Capture the cell that displays the provided text and extract its (x, y) central coordinate. 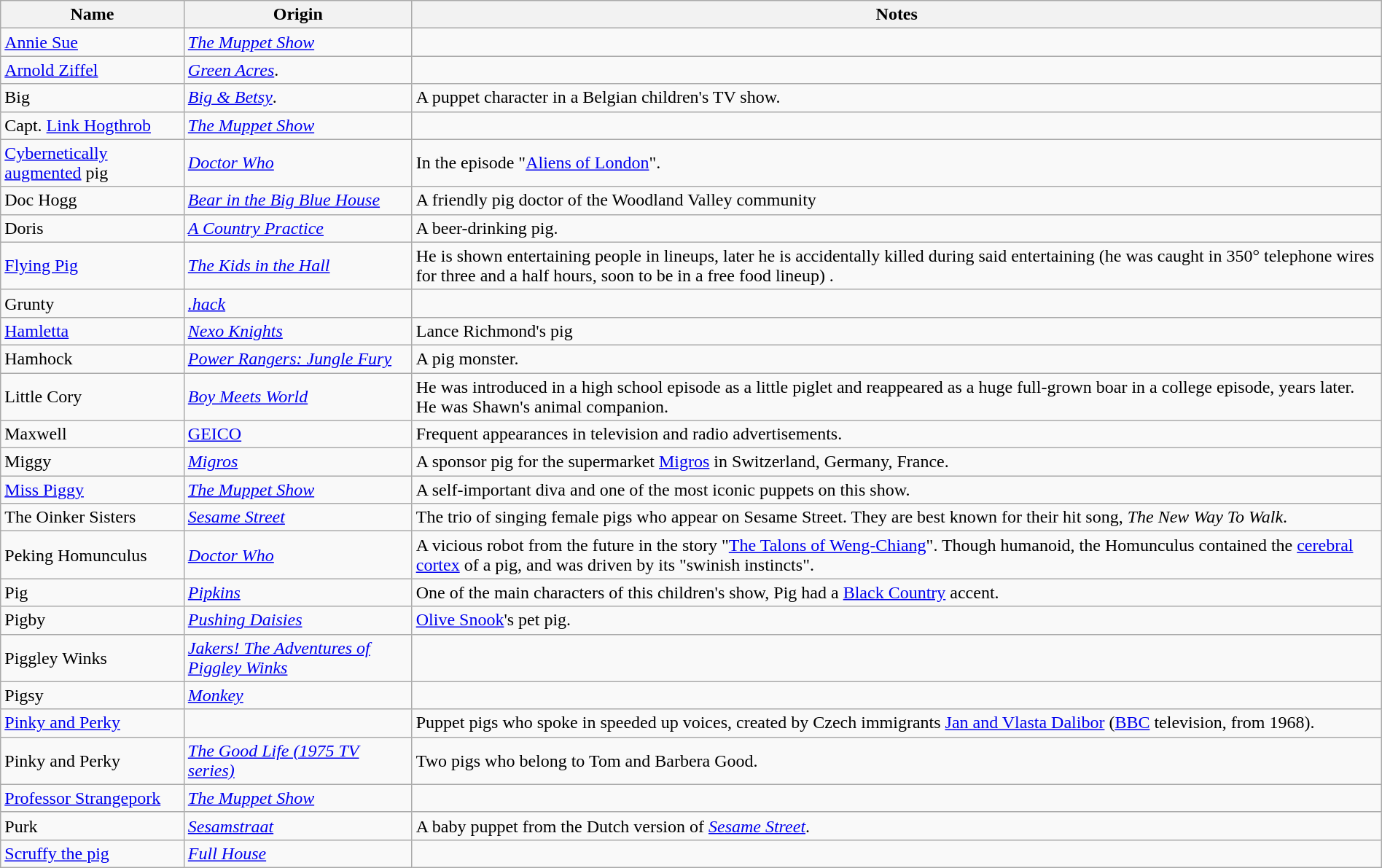
A self-important diva and one of the most iconic puppets on this show. (897, 490)
Migros (297, 462)
Grunty (93, 303)
Cybernetically augmented pig (93, 163)
Doc Hogg (93, 200)
Notes (897, 15)
Purk (93, 826)
Professor Strangepork (93, 798)
Power Rangers: Jungle Fury (297, 359)
A beer-drinking pig. (897, 228)
Miss Piggy (93, 490)
The Oinker Sisters (93, 517)
Scruffy the pig (93, 853)
Big & Betsy. (297, 98)
Flying Pig (93, 265)
Bear in the Big Blue House (297, 200)
Maxwell (93, 434)
Doris (93, 228)
The Kids in the Hall (297, 265)
Green Acres. (297, 70)
GEICO (297, 434)
Pushing Daisies (297, 620)
Nexo Knights (297, 331)
One of the main characters of this children's show, Pig had a Black Country accent. (897, 593)
A puppet character in a Belgian children's TV show. (897, 98)
Puppet pigs who spoke in speeded up voices, created by Czech immigrants Jan and Vlasta Dalibor (BBC television, from 1968). (897, 723)
Miggy (93, 462)
Pigsy (93, 695)
A baby puppet from the Dutch version of Sesame Street. (897, 826)
.hack (297, 303)
Piggley Winks (93, 657)
A friendly pig doctor of the Woodland Valley community (897, 200)
Little Cory (93, 396)
Hamhock (93, 359)
Boy Meets World (297, 396)
Two pigs who belong to Tom and Barbera Good. (897, 761)
Olive Snook's pet pig. (897, 620)
Sesame Street (297, 517)
The Good Life (1975 TV series) (297, 761)
Capt. Link Hogthrob (93, 125)
In the episode "Aliens of London". (897, 163)
Lance Richmond's pig (897, 331)
Hamletta (93, 331)
Pig (93, 593)
A sponsor pig for the supermarket Migros in Switzerland, Germany, France. (897, 462)
Sesamstraat (297, 826)
Annie Sue (93, 42)
Pigby (93, 620)
Peking Homunculus (93, 555)
A pig monster. (897, 359)
Frequent appearances in television and radio advertisements. (897, 434)
Full House (297, 853)
A Country Practice (297, 228)
Big (93, 98)
The trio of singing female pigs who appear on Sesame Street. They are best known for their hit song, The New Way To Walk. (897, 517)
Jakers! The Adventures of Piggley Winks (297, 657)
Arnold Ziffel (93, 70)
Name (93, 15)
Origin (297, 15)
Monkey (297, 695)
Pipkins (297, 593)
